Pinpoint the cell where the given text exists, returning its [X, Y] midpoint coordinate. 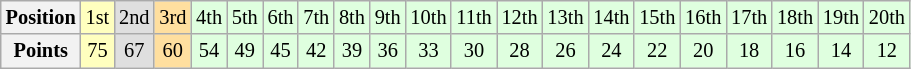
75 [98, 51]
Position [41, 17]
3rd [172, 17]
18th [795, 17]
9th [388, 17]
24 [611, 51]
6th [281, 17]
33 [429, 51]
13th [566, 17]
1st [98, 17]
54 [209, 51]
7th [316, 17]
15th [657, 17]
17th [749, 17]
11th [474, 17]
28 [520, 51]
19th [841, 17]
Points [41, 51]
5th [245, 17]
42 [316, 51]
30 [474, 51]
45 [281, 51]
16th [703, 17]
12 [887, 51]
20 [703, 51]
20th [887, 17]
26 [566, 51]
67 [134, 51]
16 [795, 51]
60 [172, 51]
12th [520, 17]
49 [245, 51]
14 [841, 51]
18 [749, 51]
14th [611, 17]
2nd [134, 17]
8th [352, 17]
10th [429, 17]
39 [352, 51]
4th [209, 17]
22 [657, 51]
36 [388, 51]
